Find where the given text appears and provide that cell's center as (x, y) coordinate. 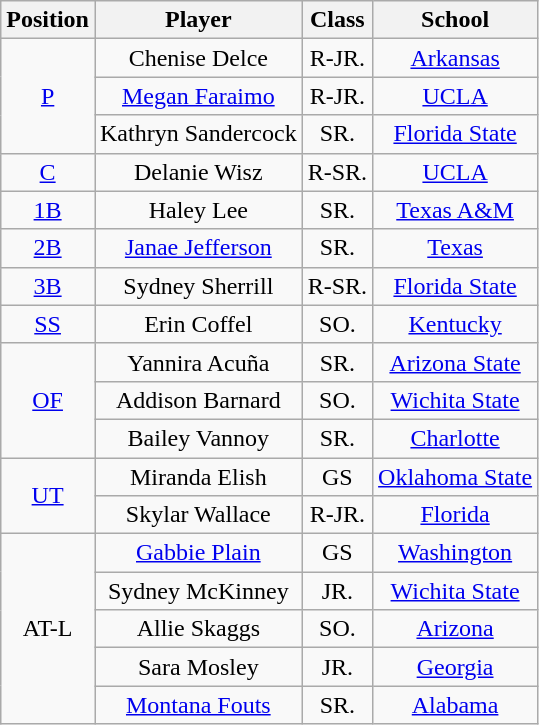
Washington (456, 553)
2B (48, 248)
Georgia (456, 667)
School (456, 20)
SS (48, 324)
P (48, 96)
Bailey Vannoy (198, 438)
Arizona State (456, 362)
Skylar Wallace (198, 515)
Position (48, 20)
Allie Skaggs (198, 629)
Alabama (456, 705)
3B (48, 286)
Delanie Wisz (198, 172)
1B (48, 210)
Megan Faraimo (198, 96)
Arizona (456, 629)
Erin Coffel (198, 324)
Oklahoma State (456, 477)
Miranda Elish (198, 477)
Kentucky (456, 324)
Sara Mosley (198, 667)
Addison Barnard (198, 400)
Texas A&M (456, 210)
Janae Jefferson (198, 248)
Kathryn Sandercock (198, 134)
UT (48, 496)
Chenise Delce (198, 58)
OF (48, 400)
C (48, 172)
Charlotte (456, 438)
Sydney McKinney (198, 591)
Sydney Sherrill (198, 286)
Player (198, 20)
AT-L (48, 629)
Montana Fouts (198, 705)
Class (337, 20)
Yannira Acuña (198, 362)
Gabbie Plain (198, 553)
Arkansas (456, 58)
Haley Lee (198, 210)
Florida (456, 515)
Texas (456, 248)
